Find where the given text appears and provide that cell's center as (x, y) coordinate. 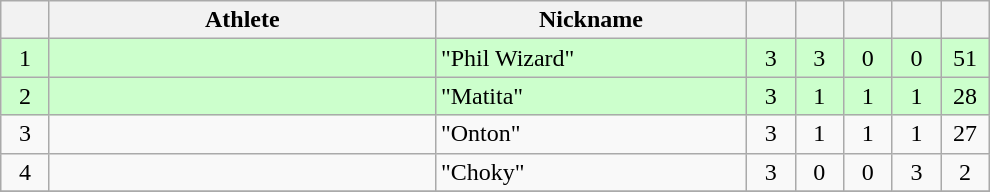
51 (966, 58)
"Onton" (590, 134)
"Phil Wizard" (590, 58)
Nickname (590, 20)
"Choky" (590, 172)
28 (966, 96)
4 (26, 172)
Athlete (242, 20)
"Matita" (590, 96)
27 (966, 134)
